Provide the [x, y] coordinate of the cell's center where the given text is located.  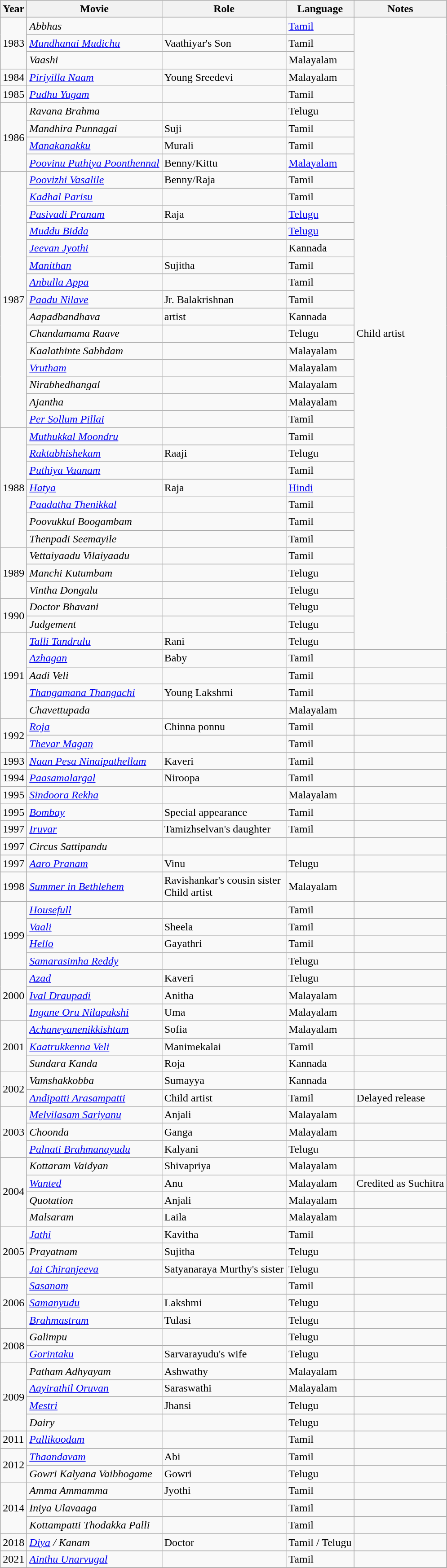
Vintha Dongalu [94, 590]
Thaandavam [94, 1457]
Jai Chiranjeeva [94, 1268]
Pallikoodam [94, 1440]
2014 [13, 1508]
Hindi [320, 487]
Young Lakshmi [224, 692]
2005 [13, 1251]
1990 [13, 616]
Laila [224, 1217]
Melvilasam Sariyanu [94, 1115]
Diya / Kanam [94, 1542]
Vaathiyar's Son [224, 43]
Sindoora Rekha [94, 795]
Ainthu Unarvugal [94, 1559]
2000 [13, 995]
Vettaiyaadu Vilaiyaadu [94, 556]
Anbulla Appa [94, 282]
Jathi [94, 1234]
Anitha [224, 995]
1985 [13, 94]
Paadatha Thenikkal [94, 505]
Chandamama Raave [94, 334]
Paadu Nilave [94, 300]
Sasanam [94, 1286]
Sarvarayudu's wife [224, 1354]
Kottampatti Thodakka Palli [94, 1525]
Doctor [224, 1542]
Judgement [94, 624]
Satyanaraya Murthy's sister [224, 1268]
Murali [224, 145]
Kalyani [224, 1149]
2011 [13, 1440]
Pasivadi Pranam [94, 214]
Aaro Pranam [94, 863]
Language [320, 9]
1992 [13, 735]
Andipatti Arasampatti [94, 1098]
Patham Adhyayam [94, 1371]
Kottaram Vaidyan [94, 1166]
Wanted [94, 1183]
Kaalathinte Sabhdam [94, 351]
Uma [224, 1012]
Thevar Magan [94, 744]
1983 [13, 43]
2001 [13, 1046]
Malsaram [94, 1217]
Sumayya [224, 1081]
Kavitha [224, 1234]
1994 [13, 778]
Benny/Raja [224, 180]
Chinna ponnu [224, 727]
1998 [13, 886]
Lakshmi [224, 1303]
Azhagan [94, 658]
Bombay [94, 812]
Iniya Ulavaaga [94, 1508]
Poovizhi Vasalile [94, 180]
Thangamana Thangachi [94, 692]
Hatya [94, 487]
Raaji [224, 453]
Saraswathi [224, 1388]
Tulasi [224, 1320]
Special appearance [224, 812]
Thenpadi Seemayile [94, 539]
Brahmastram [94, 1320]
Jr. Balakrishnan [224, 300]
Dairy [94, 1423]
2008 [13, 1346]
Hello [94, 944]
Manchi Kutumbam [94, 573]
Niroopa [224, 778]
Sundara Kanda [94, 1064]
Prayatnam [94, 1251]
Aayirathil Oruvan [94, 1388]
1993 [13, 761]
Circus Sattipandu [94, 846]
Paasamalargal [94, 778]
Summer in Bethlehem [94, 886]
Gowri [224, 1474]
Abbhas [94, 26]
Rani [224, 641]
Gorintaku [94, 1354]
2012 [13, 1465]
Mandhira Punnagai [94, 128]
Ravana Brahma [94, 111]
Ravishankar's cousin sister Child artist [224, 886]
Baby [224, 658]
Poovukkul Boogambam [94, 522]
Puthiya Vaanam [94, 470]
Ival Draupadi [94, 995]
artist [224, 317]
1984 [13, 77]
Doctor Bhavani [94, 607]
Movie [94, 9]
Aadi Veli [94, 675]
Suji [224, 128]
Achaneyanenikkishtam [94, 1029]
Aapadbandhava [94, 317]
Benny/Kittu [224, 163]
Tamil / Telugu [320, 1542]
Young Sreedevi [224, 77]
Sofia [224, 1029]
Muthukkal Moondru [94, 436]
Nirabhedhangal [94, 385]
Jyothi [224, 1491]
Ingane Oru Nilapakshi [94, 1012]
Vaali [94, 927]
Jeevan Jyothi [94, 248]
Mestri [94, 1405]
Samarasimha Reddy [94, 961]
Manimekalai [224, 1047]
Naan Pesa Ninaipathellam [94, 761]
Quotation [94, 1200]
1987 [13, 299]
2003 [13, 1132]
1989 [13, 573]
Galimpu [94, 1337]
2018 [13, 1542]
Vinu [224, 863]
Role [224, 9]
Anu [224, 1183]
2002 [13, 1089]
2021 [13, 1559]
Talli Tandrulu [94, 641]
2009 [13, 1397]
2004 [13, 1192]
Gayathri [224, 944]
Vrutham [94, 368]
Muddu Bidda [94, 231]
Housefull [94, 910]
Choonda [94, 1132]
Samanyudu [94, 1303]
Manakanakku [94, 145]
Ajantha [94, 402]
2006 [13, 1303]
Pudhu Yugam [94, 94]
Year [13, 9]
Manithan [94, 265]
Tamizhselvan's daughter [224, 829]
Sheela [224, 927]
Notes [400, 9]
Credited as Suchitra [400, 1183]
1999 [13, 935]
Ashwathy [224, 1371]
Abi [224, 1457]
Raktabhishekam [94, 453]
Shivapriya [224, 1166]
Iruvar [94, 829]
Piriyilla Naam [94, 77]
1986 [13, 137]
1988 [13, 487]
Azad [94, 978]
1991 [13, 675]
Jhansi [224, 1405]
Gowri Kalyana Vaibhogame [94, 1474]
Poovinu Puthiya Poonthennal [94, 163]
Kadhal Parisu [94, 197]
Vaashi [94, 60]
Ganga [224, 1132]
Per Sollum Pillai [94, 419]
Vamshakkobba [94, 1081]
Amma Ammamma [94, 1491]
Palnati Brahmanayudu [94, 1149]
Kaatrukkenna Veli [94, 1047]
Delayed release [400, 1098]
Chavettupada [94, 709]
Mundhanai Mudichu [94, 43]
